Detect which cell encompasses the target text, then output its (x, y) center coordinate. 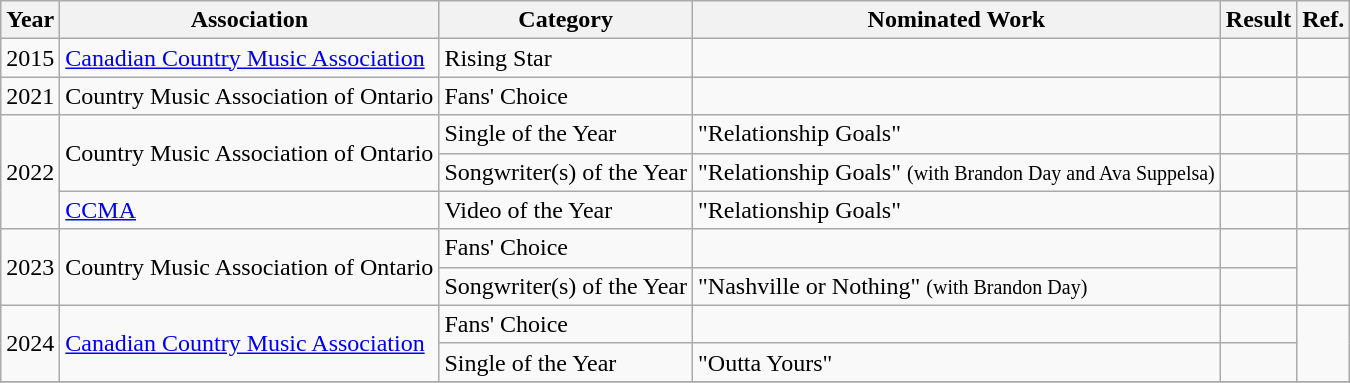
Category (566, 20)
2021 (30, 96)
Association (250, 20)
"Nashville or Nothing" (with Brandon Day) (957, 286)
Year (30, 20)
"Outta Yours" (957, 362)
Nominated Work (957, 20)
Ref. (1324, 20)
2023 (30, 267)
Result (1258, 20)
CCMA (250, 210)
2015 (30, 58)
2024 (30, 343)
Rising Star (566, 58)
Video of the Year (566, 210)
"Relationship Goals" (with Brandon Day and Ava Suppelsa) (957, 172)
2022 (30, 172)
